Provide the (X, Y) coordinate of the cell's center where the given text is located.  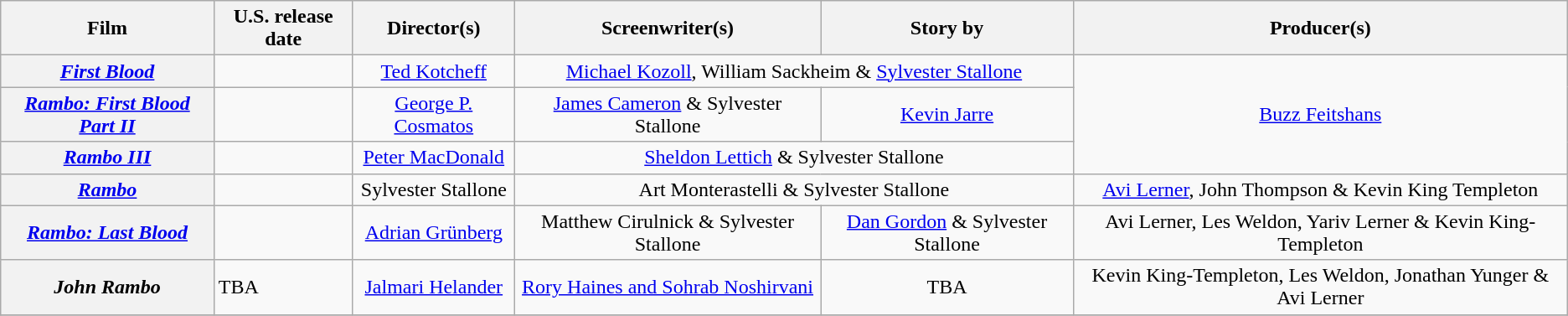
Jalmari Helander (434, 287)
Avi Lerner, Les Weldon, Yariv Lerner & Kevin King-Templeton (1320, 233)
Michael Kozoll, William Sackheim & Sylvester Stallone (794, 71)
Adrian Grünberg (434, 233)
James Cameron & Sylvester Stallone (667, 114)
John Rambo (107, 287)
Ted Kotcheff (434, 71)
Story by (947, 28)
Screenwriter(s) (667, 28)
Film (107, 28)
George P. Cosmatos (434, 114)
Rambo (107, 189)
First Blood (107, 71)
Matthew Cirulnick & Sylvester Stallone (667, 233)
Buzz Feitshans (1320, 114)
Director(s) (434, 28)
Producer(s) (1320, 28)
Peter MacDonald (434, 158)
Rambo: Last Blood (107, 233)
Art Monterastelli & Sylvester Stallone (794, 189)
Sylvester Stallone (434, 189)
Rambo III (107, 158)
Rambo: First Blood Part II (107, 114)
Kevin King-Templeton, Les Weldon, Jonathan Yunger & Avi Lerner (1320, 287)
Rory Haines and Sohrab Noshirvani (667, 287)
Kevin Jarre (947, 114)
Dan Gordon & Sylvester Stallone (947, 233)
Sheldon Lettich & Sylvester Stallone (794, 158)
Avi Lerner, John Thompson & Kevin King Templeton (1320, 189)
U.S. release date (283, 28)
